Search for the cell housing the specified text and yield its [X, Y] center coordinate. 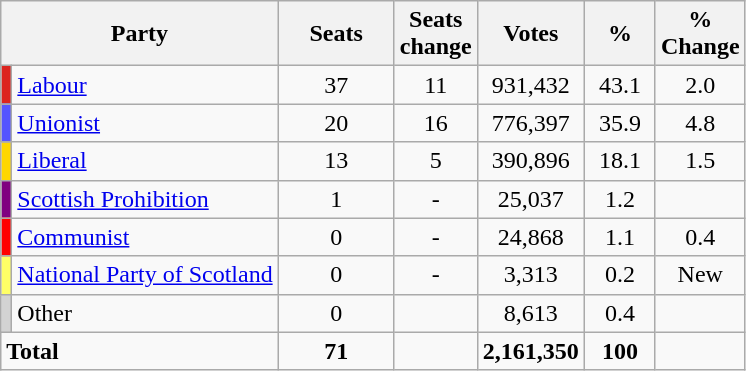
71 [336, 351]
100 [620, 351]
Seats change [436, 34]
% Change [700, 34]
0.2 [620, 275]
% [620, 34]
Total [140, 351]
5 [436, 161]
2,161,350 [530, 351]
Seats [336, 34]
13 [336, 161]
11 [436, 85]
390,896 [530, 161]
8,613 [530, 313]
Unionist [145, 123]
Liberal [145, 161]
20 [336, 123]
35.9 [620, 123]
18.1 [620, 161]
1.5 [700, 161]
25,037 [530, 199]
43.1 [620, 85]
New [700, 275]
Party [140, 34]
1 [336, 199]
37 [336, 85]
24,868 [530, 237]
3,313 [530, 275]
4.8 [700, 123]
Communist [145, 237]
1.1 [620, 237]
Scottish Prohibition [145, 199]
Votes [530, 34]
16 [436, 123]
Other [145, 313]
1.2 [620, 199]
Labour [145, 85]
931,432 [530, 85]
776,397 [530, 123]
National Party of Scotland [145, 275]
2.0 [700, 85]
